Determine the [x, y] coordinate at the center of the cell enclosing the given text.  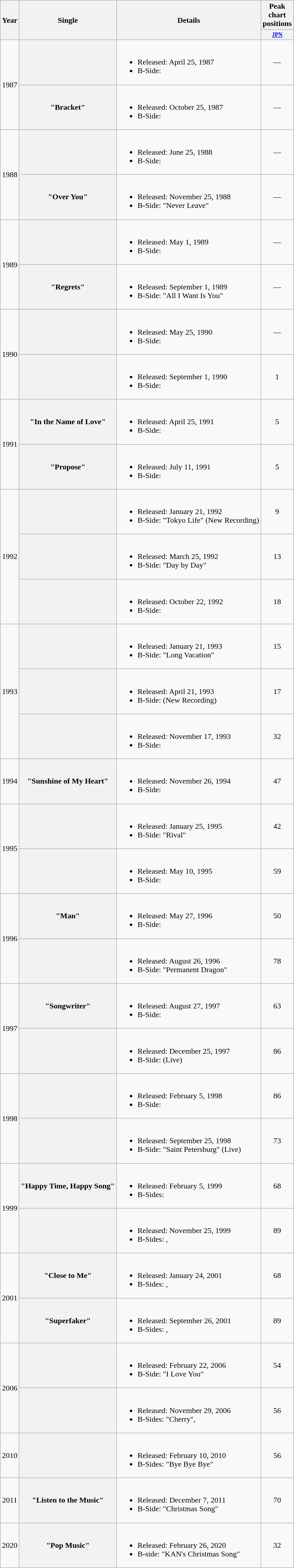
Released: February 10, 2010B-Sides: "Bye Bye Bye" [189, 1455]
1997 [10, 1028]
Released: November 26, 1994B-Side: [189, 781]
1992 [10, 557]
JPN [277, 35]
"Songwriter" [68, 1006]
Released: November 25, 1999B-Sides: , [189, 1231]
17 [277, 691]
Year [10, 20]
"In the Name of Love" [68, 422]
42 [277, 826]
1994 [10, 781]
73 [277, 1141]
"Close to Me" [68, 1276]
1988 [10, 175]
Released: November 29, 2006B-Sides: "Cherry", [189, 1410]
Released: August 27, 1997B-Side: [189, 1006]
2006 [10, 1388]
9 [277, 512]
Details [189, 20]
"Propose" [68, 467]
1999 [10, 1208]
Released: October 25, 1987B-Side: [189, 107]
1993 [10, 691]
Released: January 21, 1992B-Side: "Tokyo Life" (New Recording) [189, 512]
Released: November 25, 1988B-Side: "Never Leave" [189, 197]
"Bracket" [68, 107]
"Listen to the Music" [68, 1500]
Peak chart positions [277, 15]
Released: September 26, 2001B-Sides: , [189, 1321]
Released: February 26, 2020B-side: "KAN's Christmas Song" [189, 1545]
"Man" [68, 916]
63 [277, 1006]
"Happy Time, Happy Song" [68, 1186]
59 [277, 871]
Released: September 1, 1990B-Side: [189, 377]
"Sunshine of My Heart" [68, 781]
"Regrets" [68, 287]
Released: July 11, 1991B-Side: [189, 467]
2020 [10, 1545]
Released: December 7, 2011B-Side: "Christmas Song" [189, 1500]
1990 [10, 354]
47 [277, 781]
Released: April 25, 1987B-Side: [189, 62]
2010 [10, 1455]
Single [68, 20]
"Superfaker" [68, 1321]
2001 [10, 1298]
1987 [10, 85]
Released: May 27, 1996B-Side: [189, 916]
Released: April 21, 1993B-Side: (New Recording) [189, 691]
Released: January 24, 2001B-Sides: , [189, 1276]
Released: January 25, 1995B-Side: "Rival" [189, 826]
18 [277, 602]
1 [277, 377]
13 [277, 557]
Released: May 25, 1990B-Side: [189, 332]
Released: August 26, 1996B-Side: "Permanent Dragon" [189, 961]
50 [277, 916]
1989 [10, 264]
Released: March 25, 1992B-Side: "Day by Day" [189, 557]
Released: November 17, 1993B-Side: [189, 736]
Released: February 5, 1998B-Side: [189, 1096]
1998 [10, 1118]
Released: April 25, 1991B-Side: [189, 422]
"Pop Music" [68, 1545]
15 [277, 647]
1995 [10, 849]
Released: September 25, 1998B-Side: "Saint Petersburg" (Live) [189, 1141]
54 [277, 1366]
Released: October 22, 1992B-Side: [189, 602]
Released: December 25, 1997B-Side: (Live) [189, 1051]
78 [277, 961]
70 [277, 1500]
Released: June 25, 1988B-Side: [189, 152]
"Over You" [68, 197]
Released: September 1, 1989B-Side: "All I Want Is You" [189, 287]
Released: May 1, 1989B-Side: [189, 242]
Released: February 5, 1999B-Sides: [189, 1186]
Released: May 10, 1995B-Side: [189, 871]
2011 [10, 1500]
1996 [10, 938]
1991 [10, 444]
Released: February 22, 2006B-Side: "I Love You" [189, 1366]
Released: January 21, 1993B-Side: "Long Vacation" [189, 647]
